Provide the [x, y] coordinate of the cell's center where the given text is located.  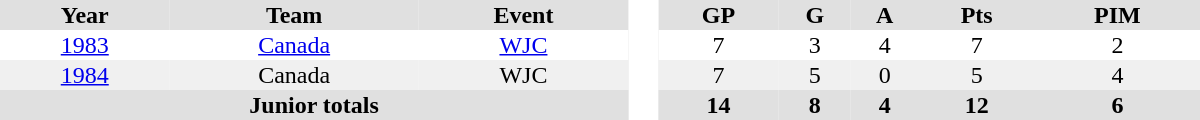
PIM [1118, 15]
12 [976, 105]
8 [815, 105]
A [885, 15]
3 [815, 45]
GP [718, 15]
14 [718, 105]
Year [85, 15]
1983 [85, 45]
G [815, 15]
Junior totals [314, 105]
Pts [976, 15]
6 [1118, 105]
0 [885, 75]
Event [524, 15]
2 [1118, 45]
Team [294, 15]
1984 [85, 75]
